From the cell containing the given text, extract its center point as (X, Y) coordinate. 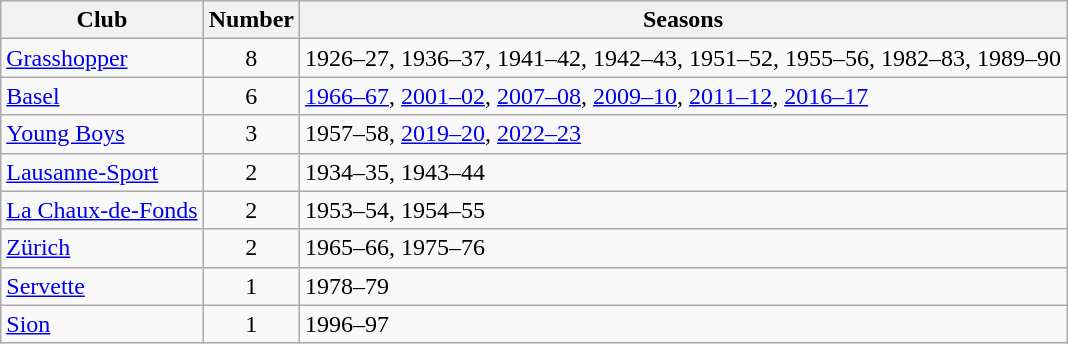
Sion (102, 324)
Club (102, 20)
1953–54, 1954–55 (684, 210)
1965–66, 1975–76 (684, 248)
6 (251, 96)
1926–27, 1936–37, 1941–42, 1942–43, 1951–52, 1955–56, 1982–83, 1989–90 (684, 58)
Servette (102, 286)
1966–67, 2001–02, 2007–08, 2009–10, 2011–12, 2016–17 (684, 96)
Seasons (684, 20)
Zürich (102, 248)
1978–79 (684, 286)
1934–35, 1943–44 (684, 172)
3 (251, 134)
8 (251, 58)
Basel (102, 96)
La Chaux-de-Fonds (102, 210)
1996–97 (684, 324)
1957–58, 2019–20, 2022–23 (684, 134)
Lausanne-Sport (102, 172)
Young Boys (102, 134)
Grasshopper (102, 58)
Number (251, 20)
